Locate the cell with the specified text and output its [X, Y] center coordinate. 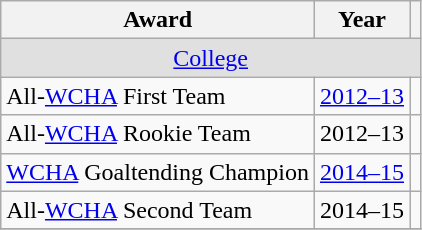
All-WCHA First Team [158, 96]
Award [158, 20]
Year [362, 20]
All-WCHA Second Team [158, 210]
College [211, 58]
All-WCHA Rookie Team [158, 134]
WCHA Goaltending Champion [158, 172]
